Detect which cell encompasses the target text, then output its [X, Y] center coordinate. 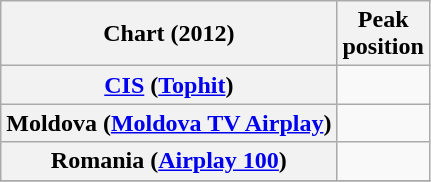
Peakposition [383, 34]
Moldova (Moldova TV Airplay) [169, 123]
CIS (Tophit) [169, 85]
Romania (Airplay 100) [169, 161]
Chart (2012) [169, 34]
